From the cell containing the given text, extract its center point as (X, Y) coordinate. 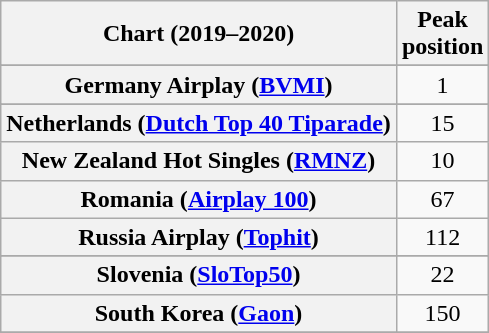
15 (442, 123)
Netherlands (Dutch Top 40 Tiparade) (199, 123)
New Zealand Hot Singles (RMNZ) (199, 161)
Chart (2019–2020) (199, 34)
10 (442, 161)
1 (442, 85)
Peakposition (442, 34)
Romania (Airplay 100) (199, 199)
22 (442, 275)
Slovenia (SloTop50) (199, 275)
Germany Airplay (BVMI) (199, 85)
112 (442, 237)
150 (442, 313)
Russia Airplay (Tophit) (199, 237)
67 (442, 199)
South Korea (Gaon) (199, 313)
